Return the [x, y] coordinate for the center point of the cell that contains the specified text.  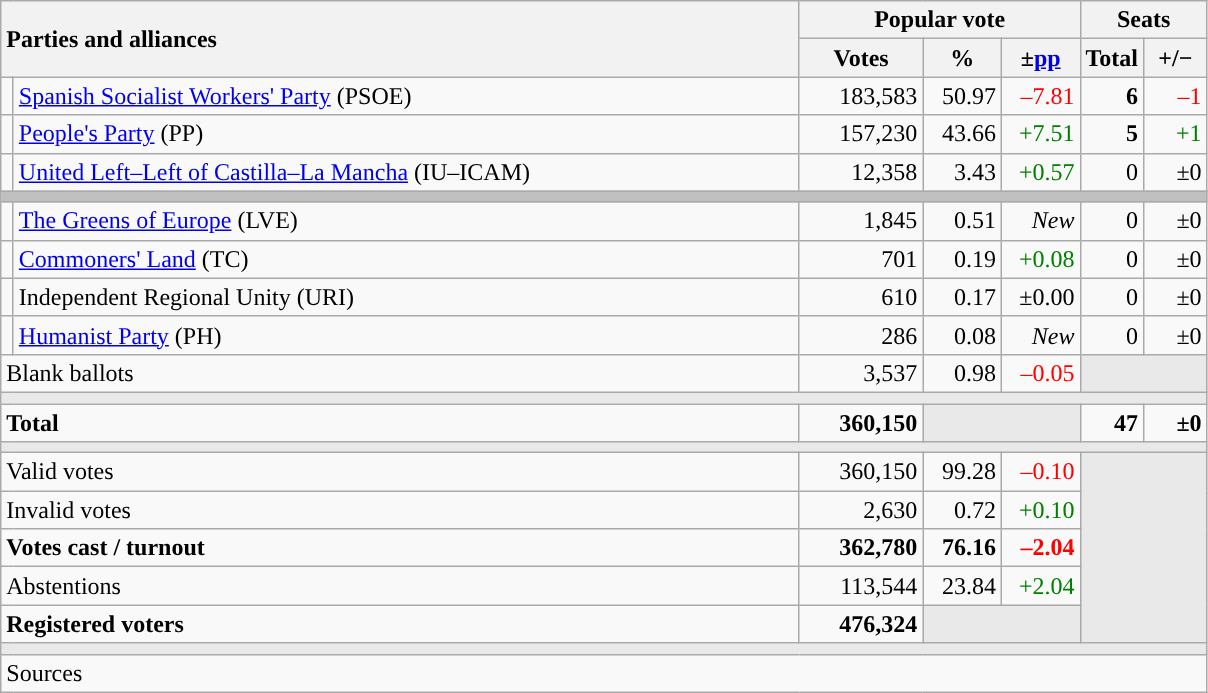
47 [1112, 423]
±0.00 [1040, 297]
+1 [1176, 134]
0.17 [962, 297]
1,845 [861, 221]
2,630 [861, 510]
Commoners' Land (TC) [406, 259]
Sources [604, 673]
Popular vote [940, 20]
% [962, 58]
99.28 [962, 472]
Independent Regional Unity (URI) [406, 297]
5 [1112, 134]
0.19 [962, 259]
3,537 [861, 373]
Abstentions [400, 586]
+2.04 [1040, 586]
Votes [861, 58]
6 [1112, 96]
–0.10 [1040, 472]
Registered voters [400, 624]
Votes cast / turnout [400, 548]
286 [861, 335]
23.84 [962, 586]
+0.57 [1040, 172]
±pp [1040, 58]
113,544 [861, 586]
157,230 [861, 134]
United Left–Left of Castilla–La Mancha (IU–ICAM) [406, 172]
76.16 [962, 548]
0.51 [962, 221]
0.98 [962, 373]
476,324 [861, 624]
610 [861, 297]
–2.04 [1040, 548]
The Greens of Europe (LVE) [406, 221]
–1 [1176, 96]
362,780 [861, 548]
Humanist Party (PH) [406, 335]
0.72 [962, 510]
3.43 [962, 172]
People's Party (PP) [406, 134]
50.97 [962, 96]
Spanish Socialist Workers' Party (PSOE) [406, 96]
12,358 [861, 172]
701 [861, 259]
Parties and alliances [400, 39]
+0.08 [1040, 259]
183,583 [861, 96]
Seats [1144, 20]
Blank ballots [400, 373]
Invalid votes [400, 510]
–7.81 [1040, 96]
Valid votes [400, 472]
43.66 [962, 134]
+/− [1176, 58]
+7.51 [1040, 134]
0.08 [962, 335]
–0.05 [1040, 373]
+0.10 [1040, 510]
